Locate the cell with the specified text and output its [x, y] center coordinate. 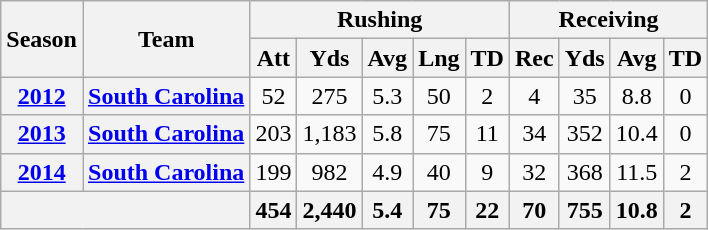
4 [534, 96]
50 [439, 96]
2012 [42, 96]
352 [584, 134]
1,183 [330, 134]
11.5 [636, 172]
2013 [42, 134]
40 [439, 172]
275 [330, 96]
8.8 [636, 96]
2014 [42, 172]
9 [487, 172]
5.3 [388, 96]
454 [274, 210]
203 [274, 134]
199 [274, 172]
32 [534, 172]
4.9 [388, 172]
52 [274, 96]
34 [534, 134]
Att [274, 58]
Rushing [380, 20]
982 [330, 172]
70 [534, 210]
10.8 [636, 210]
Receiving [608, 20]
2,440 [330, 210]
Rec [534, 58]
5.4 [388, 210]
755 [584, 210]
10.4 [636, 134]
368 [584, 172]
11 [487, 134]
22 [487, 210]
Season [42, 39]
5.8 [388, 134]
Team [166, 39]
35 [584, 96]
Lng [439, 58]
